Extract the [X, Y] coordinate from the center of the cell holding the provided text.  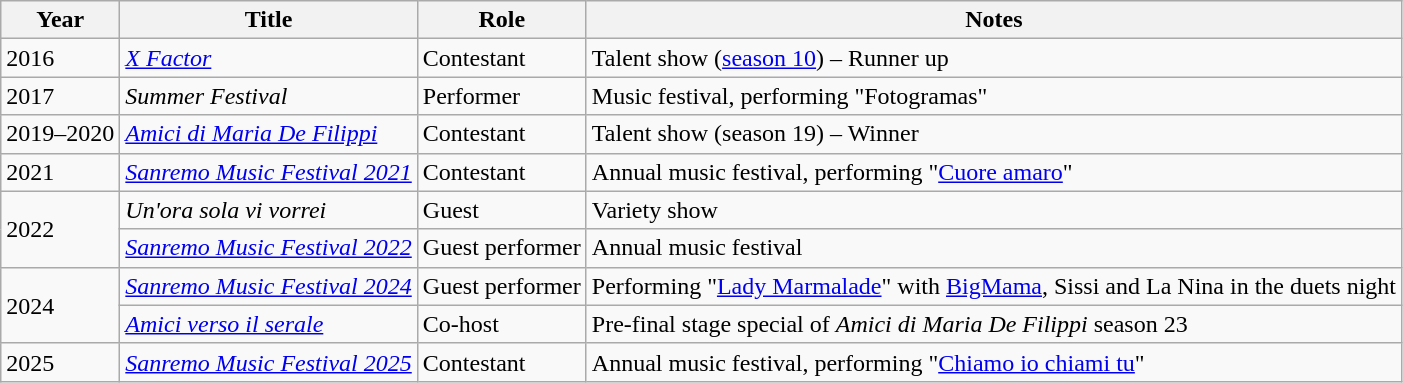
Amici di Maria De Filippi [268, 134]
Music festival, performing "Fotogramas" [994, 96]
2024 [60, 305]
Sanremo Music Festival 2024 [268, 286]
Role [502, 20]
X Factor [268, 58]
2025 [60, 362]
2017 [60, 96]
Sanremo Music Festival 2025 [268, 362]
Performing "Lady Marmalade" with BigMama, Sissi and La Nina in the duets night [994, 286]
Un'ora sola vi vorrei [268, 210]
Sanremo Music Festival 2022 [268, 248]
Talent show (season 19) – Winner [994, 134]
Guest [502, 210]
Sanremo Music Festival 2021 [268, 172]
Annual music festival, performing "Cuore amaro" [994, 172]
Variety show [994, 210]
Notes [994, 20]
Pre-final stage special of Amici di Maria De Filippi season 23 [994, 324]
2021 [60, 172]
Performer [502, 96]
Annual music festival, performing "Chiamo io chiami tu" [994, 362]
Talent show (season 10) – Runner up [994, 58]
Title [268, 20]
2019–2020 [60, 134]
2016 [60, 58]
Year [60, 20]
Annual music festival [994, 248]
Summer Festival [268, 96]
Amici verso il serale [268, 324]
Co-host [502, 324]
2022 [60, 229]
